For the text-containing cell, return its midpoint in (x, y) coordinate format. 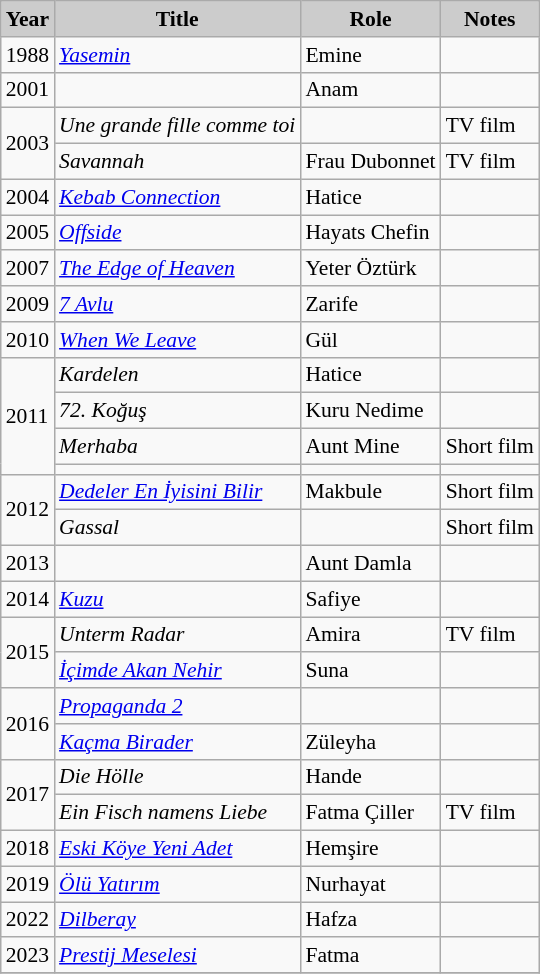
2010 (28, 340)
Safiye (370, 599)
Yasemin (177, 55)
Amira (370, 635)
Emine (370, 55)
Ölü Yatırım (177, 884)
Merhaba (177, 447)
Fatma Çiller (370, 813)
2018 (28, 849)
The Edge of Heaven (177, 269)
Kebab Connection (177, 197)
Savannah (177, 162)
Dedeler En İyisini Bilir (177, 492)
Die Hölle (177, 777)
Kuru Nedime (370, 411)
2023 (28, 956)
Hafza (370, 920)
Nurhayat (370, 884)
Year (28, 19)
2011 (28, 416)
Unterm Radar (177, 635)
2015 (28, 652)
Kaçma Birader (177, 742)
Suna (370, 671)
Züleyha (370, 742)
2004 (28, 197)
1988 (28, 55)
Gassal (177, 528)
Kardelen (177, 375)
Hemşire (370, 849)
2009 (28, 304)
Makbule (370, 492)
2016 (28, 724)
Prestij Meselesi (177, 956)
2005 (28, 233)
2017 (28, 794)
Zarife (370, 304)
When We Leave (177, 340)
Dilberay (177, 920)
2014 (28, 599)
Notes (490, 19)
2013 (28, 564)
2007 (28, 269)
Ein Fisch namens Liebe (177, 813)
72. Koğuş (177, 411)
İçimde Akan Nehir (177, 671)
2012 (28, 510)
Yeter Öztürk (370, 269)
Eski Köye Yeni Adet (177, 849)
Anam (370, 90)
Title (177, 19)
2022 (28, 920)
Hayats Chefin (370, 233)
Kuzu (177, 599)
Gül (370, 340)
Frau Dubonnet (370, 162)
Role (370, 19)
Fatma (370, 956)
Propaganda 2 (177, 706)
2003 (28, 144)
Offside (177, 233)
Aunt Mine (370, 447)
2019 (28, 884)
Hande (370, 777)
7 Avlu (177, 304)
Une grande fille comme toi (177, 126)
2001 (28, 90)
Aunt Damla (370, 564)
